Output the [x, y] coordinate of the center of the cell containing the given text.  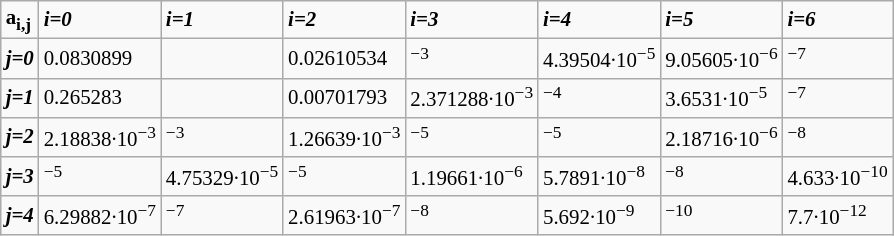
j=4 [20, 216]
2.371288∙10−3 [472, 98]
2.18716∙10−6 [721, 136]
j=0 [20, 58]
0.02610534 [344, 58]
6.29882∙10−7 [100, 216]
5.7891∙10−8 [599, 176]
4.75329∙10−5 [222, 176]
ai,j [20, 20]
0.265283 [100, 98]
j=3 [20, 176]
j=1 [20, 98]
i=4 [599, 20]
2.18838∙10−3 [100, 136]
i=0 [100, 20]
−4 [599, 98]
2.61963∙10−7 [344, 216]
0.00701793 [344, 98]
3.6531∙10−5 [721, 98]
i=2 [344, 20]
5.692∙10−9 [599, 216]
j=2 [20, 136]
i=6 [838, 20]
9.05605∙10−6 [721, 58]
1.26639∙10−3 [344, 136]
i=3 [472, 20]
−10 [721, 216]
4.39504∙10−5 [599, 58]
4.633∙10−10 [838, 176]
i=5 [721, 20]
0.0830899 [100, 58]
7.7∙10−12 [838, 216]
i=1 [222, 20]
1.19661∙10−6 [472, 176]
